Pinpoint the cell where the given text exists, returning its (X, Y) midpoint coordinate. 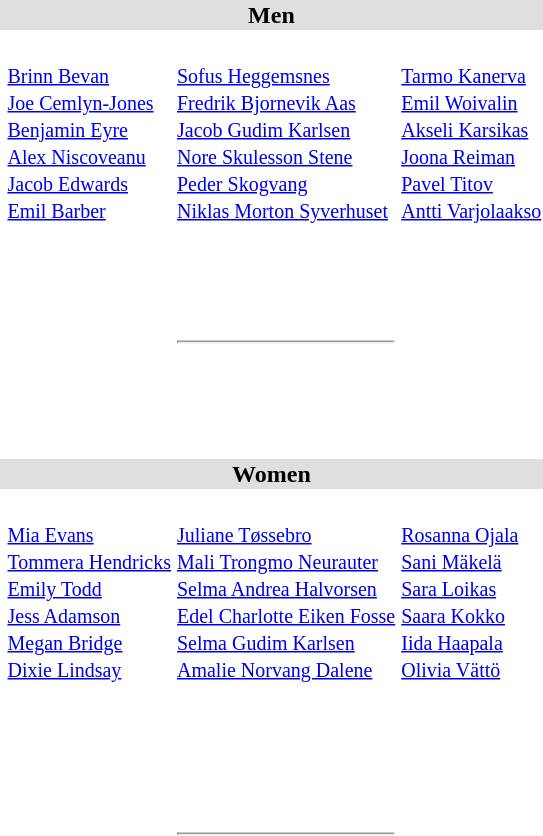
Men (272, 15)
Rosanna Ojala Sani Mäkelä Sara Loikas Saara Kokko Iida Haapala Olivia Vättö (472, 588)
Sofus Heggemsnes Fredrik Bjornevik Aas Jacob Gudim Karlsen Nore Skulesson Stene Peder Skogvang Niklas Morton Syverhuset (286, 129)
Tarmo Kanerva Emil Woivalin Akseli Karsikas Joona Reiman Pavel Titov Antti Varjolaakso (472, 129)
Mia Evans Tommera Hendricks Emily Todd Jess Adamson Megan Bridge Dixie Lindsay (89, 588)
Brinn Bevan Joe Cemlyn-Jones Benjamin Eyre Alex Niscoveanu Jacob Edwards Emil Barber (89, 129)
Women (272, 474)
Juliane Tøssebro Mali Trongmo Neurauter Selma Andrea Halvorsen Edel Charlotte Eiken Fosse Selma Gudim Karlsen Amalie Norvang Dalene (286, 588)
